Detect which cell encompasses the target text, then output its (x, y) center coordinate. 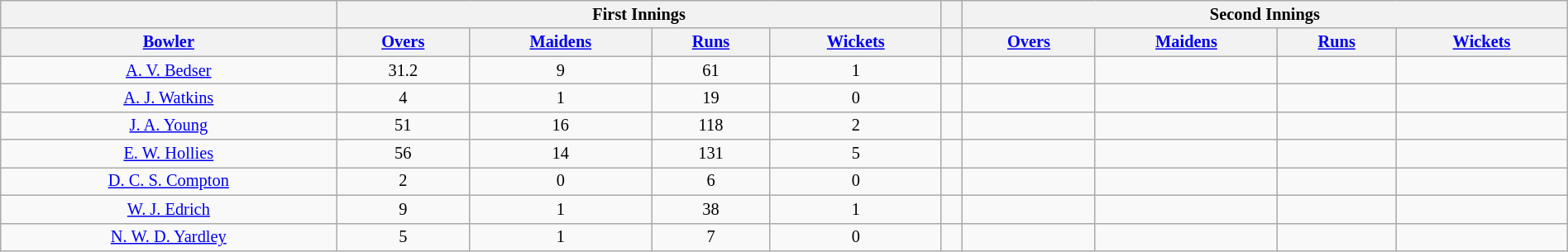
Second Innings (1265, 14)
6 (711, 181)
14 (561, 154)
A. V. Bedser (169, 70)
First Innings (639, 14)
19 (711, 97)
118 (711, 126)
Bowler (169, 42)
N. W. D. Yardley (169, 237)
D. C. S. Compton (169, 181)
131 (711, 154)
E. W. Hollies (169, 154)
A. J. Watkins (169, 97)
51 (404, 126)
16 (561, 126)
4 (404, 97)
61 (711, 70)
31.2 (404, 70)
38 (711, 209)
J. A. Young (169, 126)
W. J. Edrich (169, 209)
56 (404, 154)
7 (711, 237)
